Provide the [x, y] coordinate of the cell's center where the given text is located.  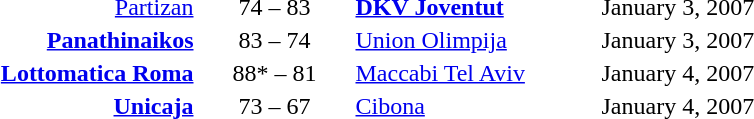
88* – 81 [274, 73]
83 – 74 [274, 40]
Maccabi Tel Aviv [476, 73]
Union Olimpija [476, 40]
